Identify which cell holds the provided text, then report its (x, y) central coordinate. 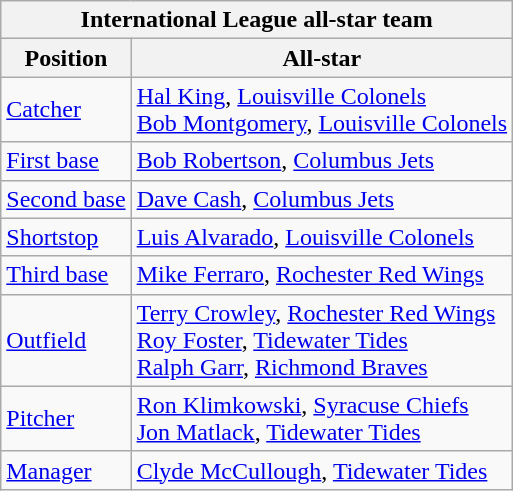
Terry Crowley, Rochester Red Wings Roy Foster, Tidewater Tides Ralph Garr, Richmond Braves (322, 340)
First base (66, 161)
Shortstop (66, 237)
Dave Cash, Columbus Jets (322, 199)
Manager (66, 470)
Luis Alvarado, Louisville Colonels (322, 237)
Bob Robertson, Columbus Jets (322, 161)
Mike Ferraro, Rochester Red Wings (322, 275)
Hal King, Louisville Colonels Bob Montgomery, Louisville Colonels (322, 110)
Clyde McCullough, Tidewater Tides (322, 470)
Ron Klimkowski, Syracuse Chiefs Jon Matlack, Tidewater Tides (322, 418)
International League all-star team (257, 20)
All-star (322, 58)
Catcher (66, 110)
Pitcher (66, 418)
Outfield (66, 340)
Third base (66, 275)
Position (66, 58)
Second base (66, 199)
